Pinpoint the cell where the given text exists, returning its (x, y) midpoint coordinate. 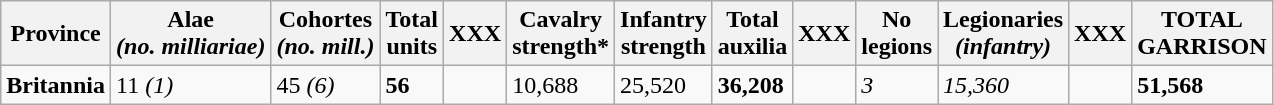
Totalauxilia (752, 34)
Cavalrystrength* (561, 34)
45 (6) (326, 85)
56 (412, 85)
Province (56, 34)
25,520 (664, 85)
51,568 (1202, 85)
Legionaries(infantry) (1004, 34)
36,208 (752, 85)
TOTALGARRISON (1202, 34)
Cohortes(no. mill.) (326, 34)
11 (1) (191, 85)
Infantrystrength (664, 34)
Totalunits (412, 34)
Alae(no. milliariae) (191, 34)
3 (897, 85)
Britannia (56, 85)
15,360 (1004, 85)
10,688 (561, 85)
Nolegions (897, 34)
